Identify which cell holds the provided text, then report its (X, Y) central coordinate. 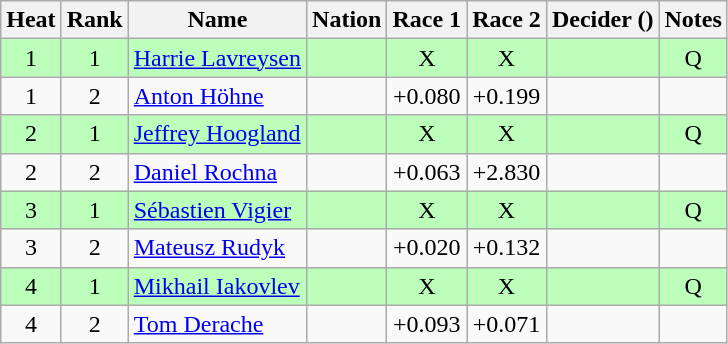
Sébastien Vigier (217, 210)
Harrie Lavreysen (217, 58)
Race 1 (427, 20)
Anton Höhne (217, 96)
+0.132 (507, 248)
Daniel Rochna (217, 172)
Rank (94, 20)
Jeffrey Hoogland (217, 134)
+0.093 (427, 324)
Nation (347, 20)
Decider () (602, 20)
Tom Derache (217, 324)
+0.063 (427, 172)
+0.199 (507, 96)
+0.071 (507, 324)
Name (217, 20)
+0.080 (427, 96)
Heat (31, 20)
Mikhail Iakovlev (217, 286)
+0.020 (427, 248)
Notes (693, 20)
Race 2 (507, 20)
Mateusz Rudyk (217, 248)
+2.830 (507, 172)
